Return (x, y) of the center of cell containing provided text 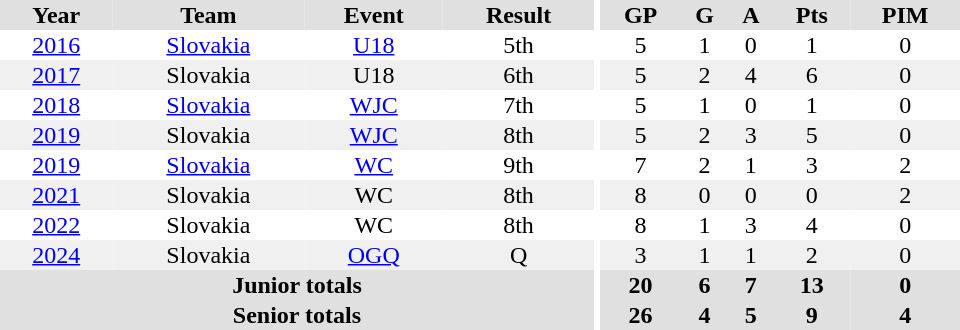
26 (641, 315)
Senior totals (297, 315)
Event (374, 15)
20 (641, 285)
A (750, 15)
Result (518, 15)
2016 (56, 45)
5th (518, 45)
9 (812, 315)
OGQ (374, 255)
2017 (56, 75)
Junior totals (297, 285)
PIM (905, 15)
13 (812, 285)
GP (641, 15)
6th (518, 75)
Team (208, 15)
2024 (56, 255)
Pts (812, 15)
Q (518, 255)
9th (518, 165)
7th (518, 105)
2018 (56, 105)
Year (56, 15)
2022 (56, 225)
2021 (56, 195)
G (705, 15)
